Detect which cell encompasses the target text, then output its [x, y] center coordinate. 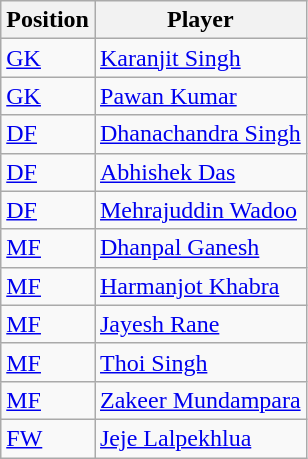
Mehrajuddin Wadoo [200, 210]
Position [48, 20]
Abhishek Das [200, 172]
Jayesh Rane [200, 324]
Karanjit Singh [200, 58]
Dhanpal Ganesh [200, 248]
Jeje Lalpekhlua [200, 438]
Zakeer Mundampara [200, 400]
Dhanachandra Singh [200, 134]
Thoi Singh [200, 362]
Player [200, 20]
FW [48, 438]
Pawan Kumar [200, 96]
Harmanjot Khabra [200, 286]
